Scan for the cell matching the given text and deliver its [X, Y] coordinate at center. 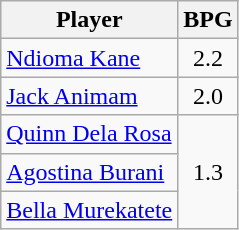
Player [90, 20]
Agostina Burani [90, 172]
1.3 [208, 172]
Bella Murekatete [90, 210]
Quinn Dela Rosa [90, 134]
BPG [208, 20]
2.2 [208, 58]
Jack Animam [90, 96]
2.0 [208, 96]
Ndioma Kane [90, 58]
